Return the (X, Y) coordinate for the center point of the cell that contains the specified text.  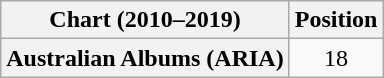
Position (336, 20)
Australian Albums (ARIA) (145, 58)
Chart (2010–2019) (145, 20)
18 (336, 58)
